Extract the [X, Y] coordinate from the center of the cell holding the provided text.  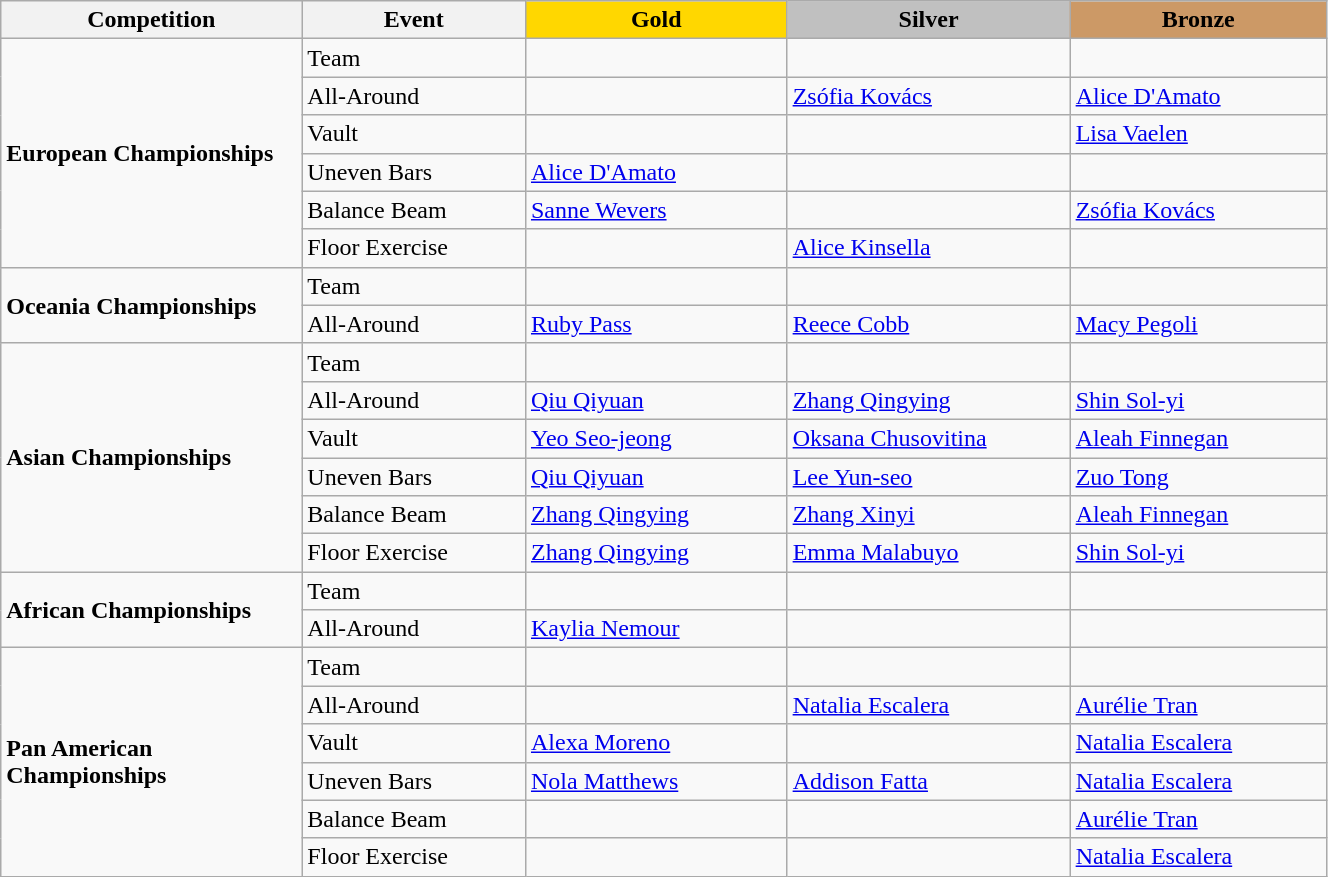
Addison Fatta [928, 781]
Ruby Pass [656, 324]
Lee Yun-seo [928, 477]
Bronze [1198, 20]
Gold [656, 20]
Nola Matthews [656, 781]
Oceania Championships [152, 305]
Emma Malabuyo [928, 553]
Pan American Championships [152, 762]
Kaylia Nemour [656, 629]
Reece Cobb [928, 324]
Event [414, 20]
Zuo Tong [1198, 477]
Silver [928, 20]
Alice Kinsella [928, 248]
Yeo Seo-jeong [656, 438]
European Championships [152, 153]
African Championships [152, 610]
Oksana Chusovitina [928, 438]
Asian Championships [152, 457]
Lisa Vaelen [1198, 134]
Alexa Moreno [656, 743]
Zhang Xinyi [928, 515]
Macy Pegoli [1198, 324]
Sanne Wevers [656, 210]
Competition [152, 20]
